Output the [X, Y] coordinate of the center of the cell containing the given text.  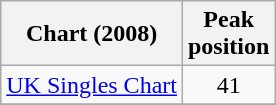
Peakposition [228, 34]
Chart (2008) [92, 34]
41 [228, 85]
UK Singles Chart [92, 85]
